Scan for the cell matching the given text and deliver its [x, y] coordinate at center. 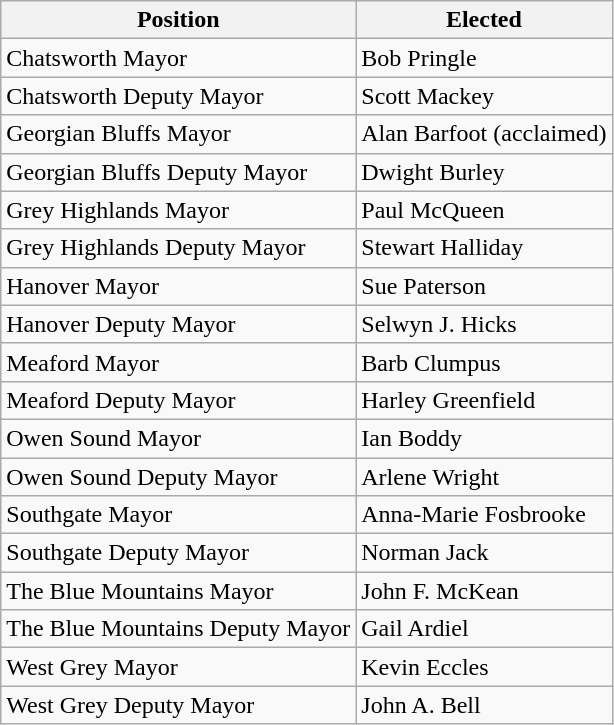
West Grey Deputy Mayor [178, 705]
Chatsworth Deputy Mayor [178, 96]
Anna-Marie Fosbrooke [484, 515]
Norman Jack [484, 553]
West Grey Mayor [178, 667]
The Blue Mountains Mayor [178, 591]
Georgian Bluffs Mayor [178, 134]
Bob Pringle [484, 58]
The Blue Mountains Deputy Mayor [178, 629]
Arlene Wright [484, 477]
Scott Mackey [484, 96]
Alan Barfoot (acclaimed) [484, 134]
John F. McKean [484, 591]
Georgian Bluffs Deputy Mayor [178, 172]
Gail Ardiel [484, 629]
Ian Boddy [484, 438]
Harley Greenfield [484, 400]
Kevin Eccles [484, 667]
Sue Paterson [484, 286]
Southgate Mayor [178, 515]
Barb Clumpus [484, 362]
Meaford Mayor [178, 362]
Hanover Deputy Mayor [178, 324]
Owen Sound Mayor [178, 438]
Dwight Burley [484, 172]
Southgate Deputy Mayor [178, 553]
Chatsworth Mayor [178, 58]
Elected [484, 20]
Position [178, 20]
Grey Highlands Mayor [178, 210]
Hanover Mayor [178, 286]
Paul McQueen [484, 210]
Owen Sound Deputy Mayor [178, 477]
Selwyn J. Hicks [484, 324]
John A. Bell [484, 705]
Meaford Deputy Mayor [178, 400]
Stewart Halliday [484, 248]
Grey Highlands Deputy Mayor [178, 248]
